Search for the cell housing the specified text and yield its (x, y) center coordinate. 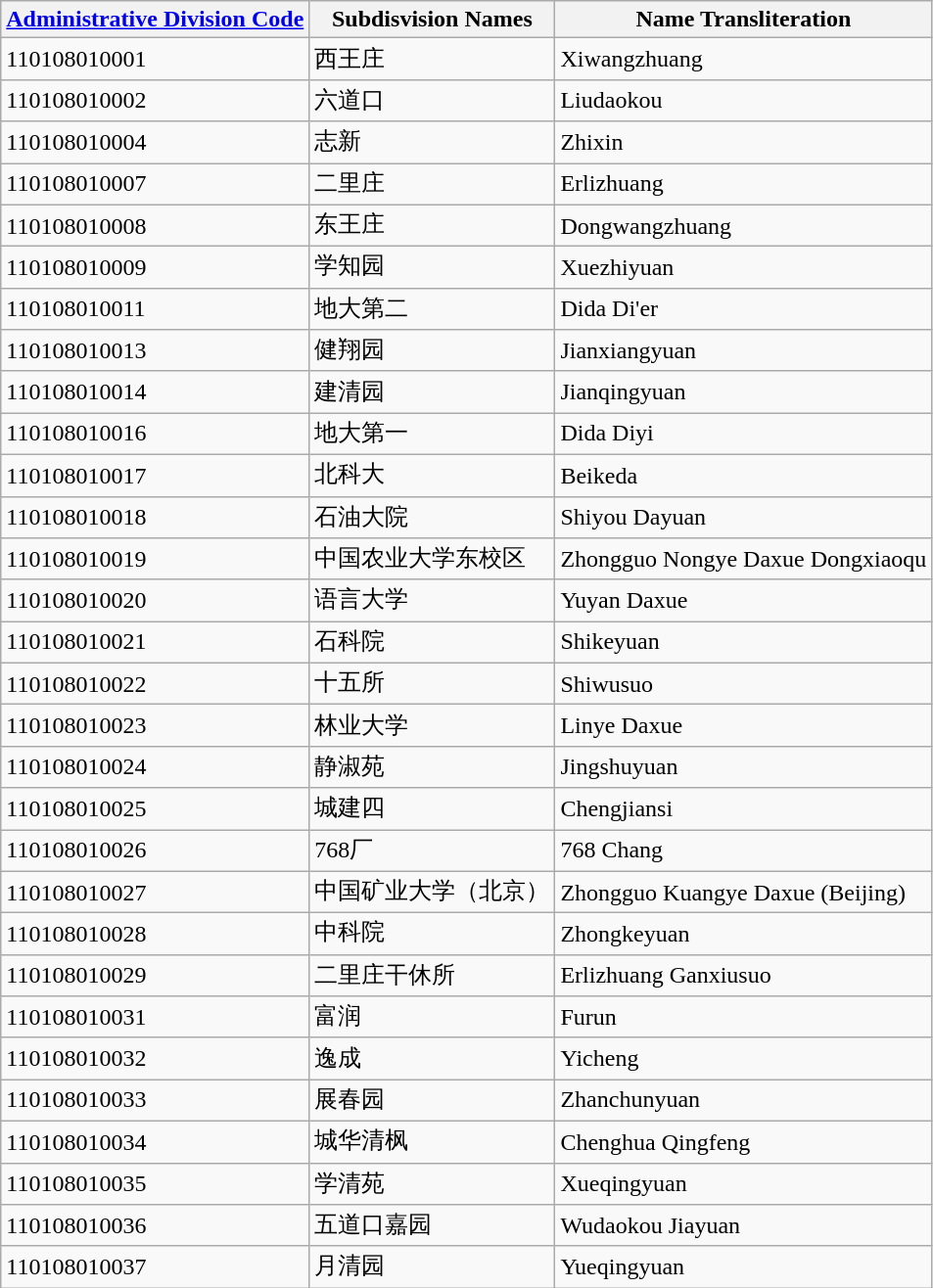
城华清枫 (433, 1141)
110108010018 (155, 517)
五道口嘉园 (433, 1225)
西王庄 (433, 59)
110108010032 (155, 1059)
110108010033 (155, 1100)
中科院 (433, 934)
110108010036 (155, 1225)
110108010008 (155, 225)
Shiyou Dayuan (744, 517)
Administrative Division Code (155, 20)
林业大学 (433, 726)
Erlizhuang (744, 184)
Subdisvision Names (433, 20)
石油大院 (433, 517)
110108010004 (155, 143)
展春园 (433, 1100)
110108010035 (155, 1184)
Shikeyuan (744, 642)
Beikeda (744, 476)
110108010029 (155, 975)
110108010021 (155, 642)
Jingshuyuan (744, 767)
Erlizhuang Ganxiusuo (744, 975)
110108010037 (155, 1266)
月清园 (433, 1266)
110108010019 (155, 560)
健翔园 (433, 350)
Xiwangzhuang (744, 59)
Dongwangzhuang (744, 225)
石科院 (433, 642)
110108010027 (155, 893)
110108010028 (155, 934)
Xuezhiyuan (744, 268)
Zhanchunyuan (744, 1100)
建清园 (433, 391)
Dida Di'er (744, 309)
110108010031 (155, 1018)
二里庄 (433, 184)
Yueqingyuan (744, 1266)
城建四 (433, 808)
学清苑 (433, 1184)
110108010011 (155, 309)
地大第一 (433, 435)
Chenghua Qingfeng (744, 1141)
Yicheng (744, 1059)
东王庄 (433, 225)
北科大 (433, 476)
Jianxiangyuan (744, 350)
逸成 (433, 1059)
志新 (433, 143)
110108010001 (155, 59)
富润 (433, 1018)
110108010002 (155, 100)
Jianqingyuan (744, 391)
Name Transliteration (744, 20)
Zhixin (744, 143)
二里庄干休所 (433, 975)
静淑苑 (433, 767)
110108010025 (155, 808)
中国农业大学东校区 (433, 560)
Shiwusuo (744, 683)
110108010020 (155, 601)
110108010023 (155, 726)
语言大学 (433, 601)
学知园 (433, 268)
110108010016 (155, 435)
Wudaokou Jiayuan (744, 1225)
Liudaokou (744, 100)
Chengjiansi (744, 808)
110108010013 (155, 350)
110108010034 (155, 1141)
Zhongguo Nongye Daxue Dongxiaoqu (744, 560)
110108010026 (155, 851)
Linye Daxue (744, 726)
110108010024 (155, 767)
110108010017 (155, 476)
六道口 (433, 100)
110108010022 (155, 683)
中国矿业大学（北京） (433, 893)
十五所 (433, 683)
110108010009 (155, 268)
Furun (744, 1018)
768 Chang (744, 851)
768厂 (433, 851)
地大第二 (433, 309)
Yuyan Daxue (744, 601)
110108010014 (155, 391)
Zhongkeyuan (744, 934)
Dida Diyi (744, 435)
110108010007 (155, 184)
Zhongguo Kuangye Daxue (Beijing) (744, 893)
Xueqingyuan (744, 1184)
